Find where the given text appears and provide that cell's center as (X, Y) coordinate. 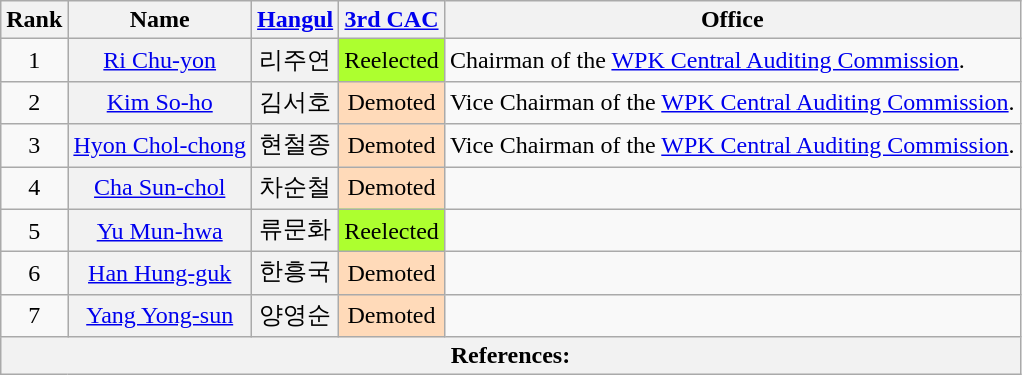
Yu Mun-hwa (160, 230)
Chairman of the WPK Central Auditing Commission. (732, 60)
Name (160, 20)
References: (510, 356)
리주연 (296, 60)
5 (34, 230)
3 (34, 146)
Kim So-ho (160, 102)
Office (732, 20)
4 (34, 188)
7 (34, 316)
현철종 (296, 146)
한흥국 (296, 274)
Yang Yong-sun (160, 316)
1 (34, 60)
6 (34, 274)
Hangul (296, 20)
김서호 (296, 102)
Rank (34, 20)
Hyon Chol-chong (160, 146)
Cha Sun-chol (160, 188)
Ri Chu-yon (160, 60)
3rd CAC (392, 20)
류문화 (296, 230)
차순철 (296, 188)
2 (34, 102)
Han Hung-guk (160, 274)
양영순 (296, 316)
